Search for the cell housing the specified text and yield its (x, y) center coordinate. 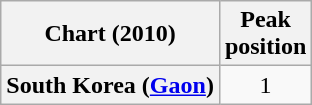
1 (265, 85)
Peakposition (265, 34)
South Korea (Gaon) (110, 85)
Chart (2010) (110, 34)
